Capture the cell that displays the provided text and extract its (x, y) central coordinate. 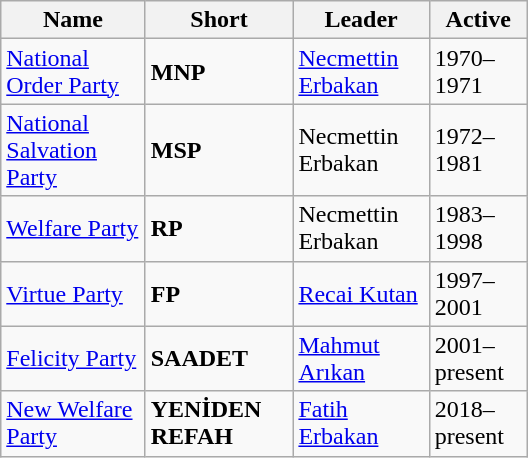
1997–2001 (478, 294)
1972–1981 (478, 150)
National Order Party (73, 72)
MSP (219, 150)
Leader (361, 20)
2001–present (478, 358)
1970–1971 (478, 72)
New Welfare Party (73, 424)
Active (478, 20)
Virtue Party (73, 294)
Name (73, 20)
2018–present (478, 424)
FP (219, 294)
Welfare Party (73, 228)
Short (219, 20)
Fatih Erbakan (361, 424)
YENİDEN REFAH (219, 424)
National Salvation Party (73, 150)
RP (219, 228)
1983–1998 (478, 228)
Recai Kutan (361, 294)
SAADET (219, 358)
Mahmut Arıkan (361, 358)
Felicity Party (73, 358)
MNP (219, 72)
